Capture the cell that displays the provided text and extract its (x, y) central coordinate. 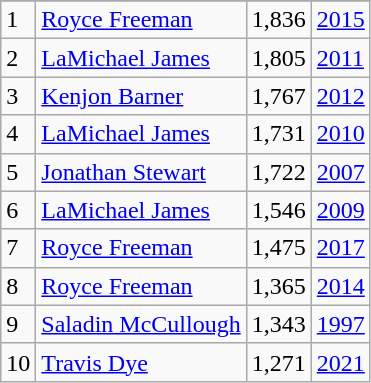
2011 (340, 58)
1,805 (278, 58)
2017 (340, 248)
1,767 (278, 96)
1,731 (278, 134)
Travis Dye (141, 362)
10 (18, 362)
2015 (340, 20)
6 (18, 210)
2 (18, 58)
9 (18, 324)
4 (18, 134)
1,836 (278, 20)
7 (18, 248)
2009 (340, 210)
2021 (340, 362)
1,365 (278, 286)
3 (18, 96)
2007 (340, 172)
Kenjon Barner (141, 96)
1,343 (278, 324)
2012 (340, 96)
1,722 (278, 172)
1 (18, 20)
5 (18, 172)
1997 (340, 324)
2010 (340, 134)
Jonathan Stewart (141, 172)
1,271 (278, 362)
2014 (340, 286)
Saladin McCullough (141, 324)
8 (18, 286)
1,475 (278, 248)
1,546 (278, 210)
